Search for the cell housing the specified text and yield its [x, y] center coordinate. 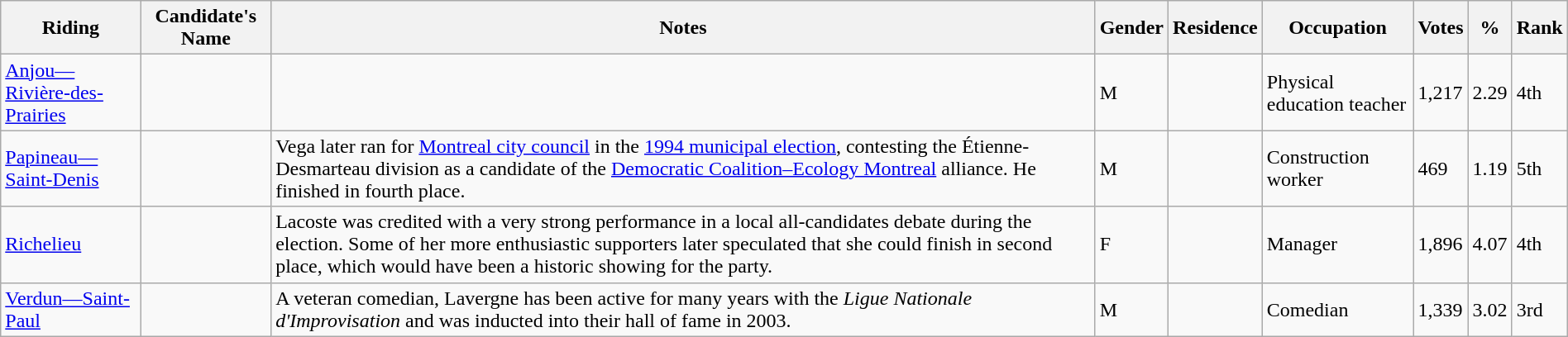
Comedian [1338, 309]
Gender [1131, 28]
1,896 [1441, 244]
% [1490, 28]
1,217 [1441, 93]
Verdun—Saint-Paul [71, 309]
1.19 [1490, 168]
Manager [1338, 244]
Papineau—Saint-Denis [71, 168]
Candidate's Name [206, 28]
3.02 [1490, 309]
Construction worker [1338, 168]
Rank [1540, 28]
Physical education teacher [1338, 93]
2.29 [1490, 93]
Riding [71, 28]
5th [1540, 168]
F [1131, 244]
Notes [683, 28]
Richelieu [71, 244]
Votes [1441, 28]
Occupation [1338, 28]
469 [1441, 168]
4.07 [1490, 244]
Anjou—Rivière-des-Prairies [71, 93]
Residence [1216, 28]
3rd [1540, 309]
1,339 [1441, 309]
